Provide the (X, Y) coordinate of the cell's center where the given text is located.  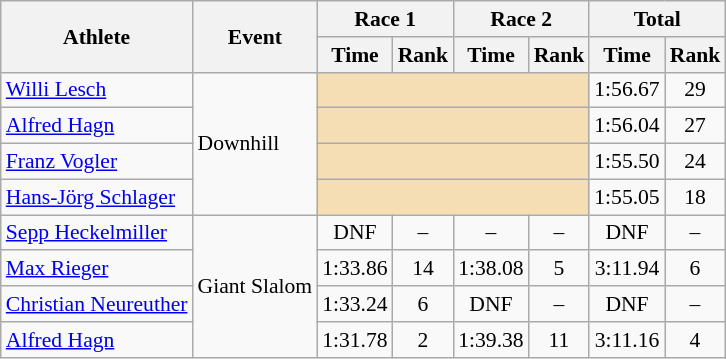
1:55.05 (626, 197)
1:31.78 (354, 340)
Max Rieger (97, 269)
3:11.16 (626, 340)
1:55.50 (626, 162)
Race 2 (521, 19)
Franz Vogler (97, 162)
1:38.08 (490, 269)
Event (256, 36)
1:56.67 (626, 90)
11 (560, 340)
Hans-Jörg Schlager (97, 197)
3:11.94 (626, 269)
1:39.38 (490, 340)
1:56.04 (626, 126)
4 (696, 340)
27 (696, 126)
Total (657, 19)
Race 1 (385, 19)
1:33.24 (354, 304)
18 (696, 197)
Downhill (256, 143)
14 (424, 269)
Giant Slalom (256, 286)
29 (696, 90)
Christian Neureuther (97, 304)
Sepp Heckelmiller (97, 233)
5 (560, 269)
Athlete (97, 36)
2 (424, 340)
1:33.86 (354, 269)
24 (696, 162)
Willi Lesch (97, 90)
